Find where the given text appears and provide that cell's center as (x, y) coordinate. 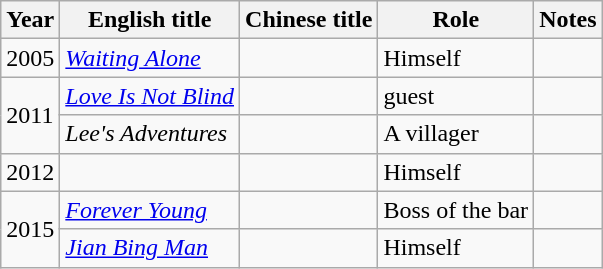
Forever Young (150, 210)
2015 (30, 229)
Role (456, 20)
Lee's Adventures (150, 134)
Jian Bing Man (150, 248)
2011 (30, 115)
Year (30, 20)
Chinese title (309, 20)
guest (456, 96)
A villager (456, 134)
Love Is Not Blind (150, 96)
Boss of the bar (456, 210)
English title (150, 20)
2005 (30, 58)
Notes (568, 20)
2012 (30, 172)
Waiting Alone (150, 58)
